Return (x, y) of the center of cell containing provided text 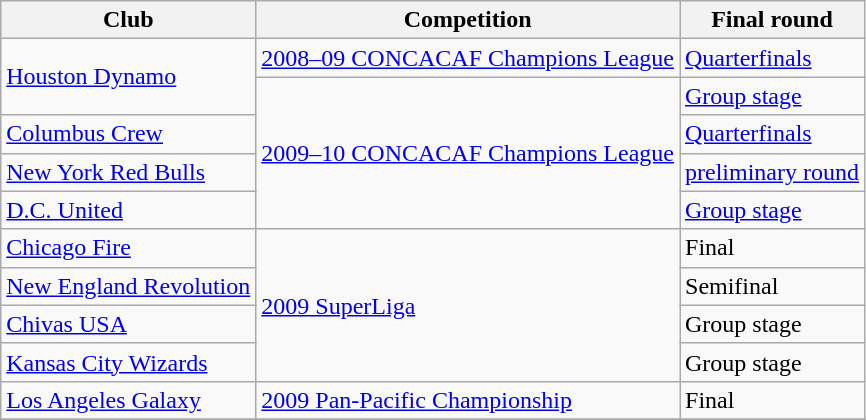
Chivas USA (128, 324)
2009 SuperLiga (468, 305)
New England Revolution (128, 286)
Final round (772, 20)
New York Red Bulls (128, 172)
Club (128, 20)
D.C. United (128, 210)
Chicago Fire (128, 248)
Houston Dynamo (128, 77)
2008–09 CONCACAF Champions League (468, 58)
Kansas City Wizards (128, 362)
Columbus Crew (128, 134)
Semifinal (772, 286)
2009–10 CONCACAF Champions League (468, 153)
preliminary round (772, 172)
Competition (468, 20)
2009 Pan-Pacific Championship (468, 400)
Los Angeles Galaxy (128, 400)
